Capture the cell that displays the provided text and extract its (x, y) central coordinate. 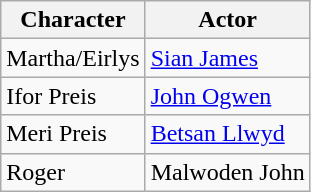
Martha/Eirlys (73, 58)
Character (73, 20)
Ifor Preis (73, 96)
John Ogwen (228, 96)
Sian James (228, 58)
Actor (228, 20)
Meri Preis (73, 134)
Malwoden John (228, 172)
Betsan Llwyd (228, 134)
Roger (73, 172)
